Pinpoint the cell where the given text exists, returning its (x, y) midpoint coordinate. 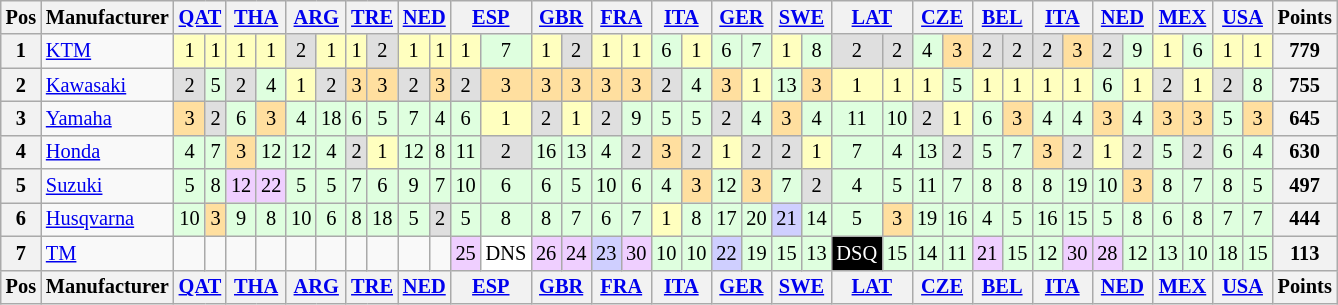
24 (576, 253)
TM (108, 253)
630 (1305, 152)
Kawasaki (108, 85)
497 (1305, 186)
23 (606, 253)
KTM (108, 51)
Yamaha (108, 118)
25 (466, 253)
DNS (506, 253)
20 (756, 219)
113 (1305, 253)
779 (1305, 51)
755 (1305, 85)
28 (1107, 253)
17 (726, 219)
Honda (108, 152)
DSQ (857, 253)
26 (546, 253)
444 (1305, 219)
Husqvarna (108, 219)
645 (1305, 118)
Suzuki (108, 186)
